Extract the [x, y] coordinate from the center of the cell holding the provided text.  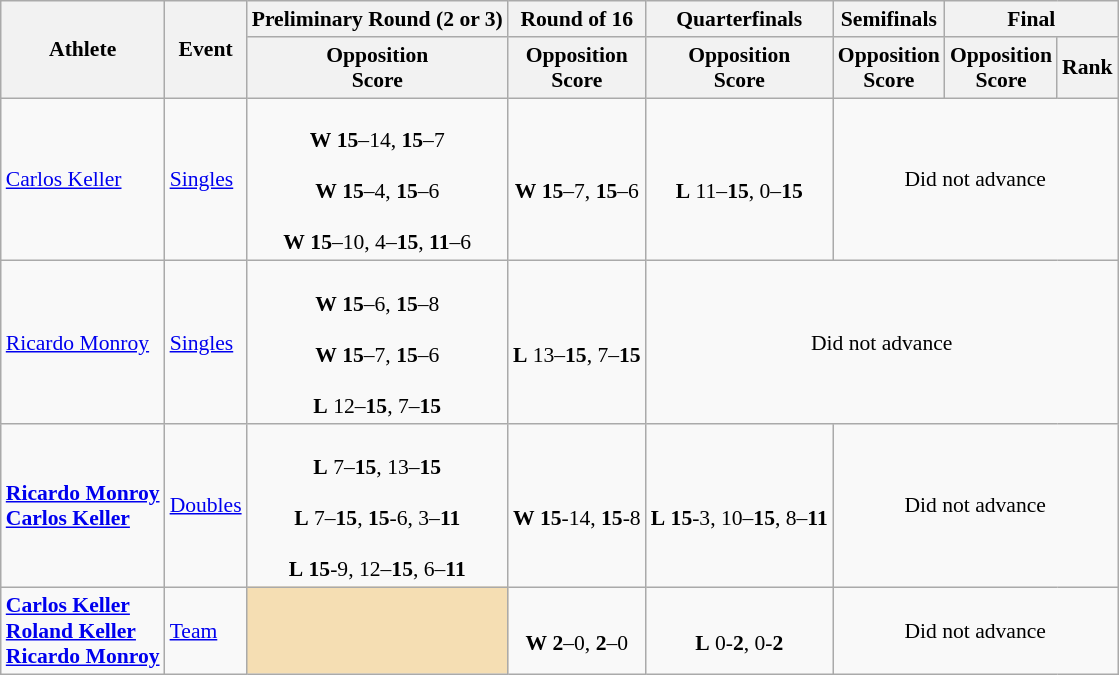
Final [1032, 19]
W 15–14, 15–7W 15–4, 15–6W 15–10, 4–15, 11–6 [378, 180]
Carlos KellerRoland KellerRicardo Monroy [83, 630]
Quarterfinals [740, 19]
Preliminary Round (2 or 3) [378, 19]
L 7–15, 13–15L 7–15, 15-6, 3–11L 15-9, 12–15, 6–11 [378, 506]
Doubles [206, 506]
L 11–15, 0–15 [740, 180]
Ricardo MonroyCarlos Keller [83, 506]
Semifinals [889, 19]
Carlos Keller [83, 180]
Round of 16 [577, 19]
W 15–6, 15–8W 15–7, 15–6L 12–15, 7–15 [378, 342]
W 15-14, 15-8 [577, 506]
L 0-2, 0-2 [740, 630]
L 13–15, 7–15 [577, 342]
Ricardo Monroy [83, 342]
L 15-3, 10–15, 8–11 [740, 506]
Rank [1088, 68]
Athlete [83, 50]
W 15–7, 15–6 [577, 180]
W 2–0, 2–0 [577, 630]
Event [206, 50]
Team [206, 630]
